Capture the cell that displays the provided text and extract its (X, Y) central coordinate. 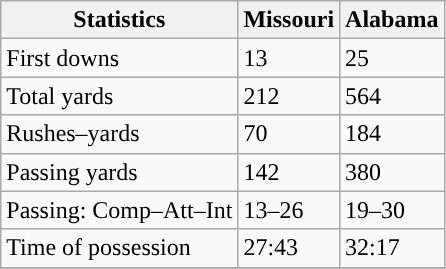
Alabama (392, 20)
184 (392, 134)
27:43 (289, 248)
25 (392, 58)
70 (289, 134)
Rushes–yards (120, 134)
Total yards (120, 96)
Time of possession (120, 248)
13–26 (289, 210)
19–30 (392, 210)
212 (289, 96)
First downs (120, 58)
32:17 (392, 248)
Passing yards (120, 172)
Missouri (289, 20)
13 (289, 58)
142 (289, 172)
Passing: Comp–Att–Int (120, 210)
380 (392, 172)
564 (392, 96)
Statistics (120, 20)
